Locate the cell with the specified text and output its (x, y) center coordinate. 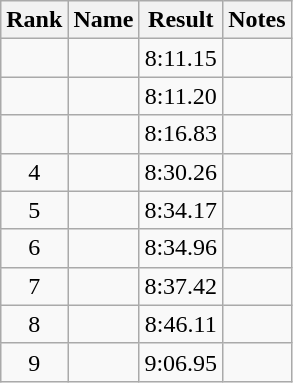
8:16.83 (181, 134)
8:46.11 (181, 324)
Notes (257, 20)
8:11.20 (181, 96)
8:30.26 (181, 172)
Name (104, 20)
6 (34, 248)
Rank (34, 20)
8:34.17 (181, 210)
9 (34, 362)
7 (34, 286)
4 (34, 172)
8:11.15 (181, 58)
8:37.42 (181, 286)
Result (181, 20)
5 (34, 210)
8 (34, 324)
9:06.95 (181, 362)
8:34.96 (181, 248)
